From the cell containing the given text, extract its center point as (x, y) coordinate. 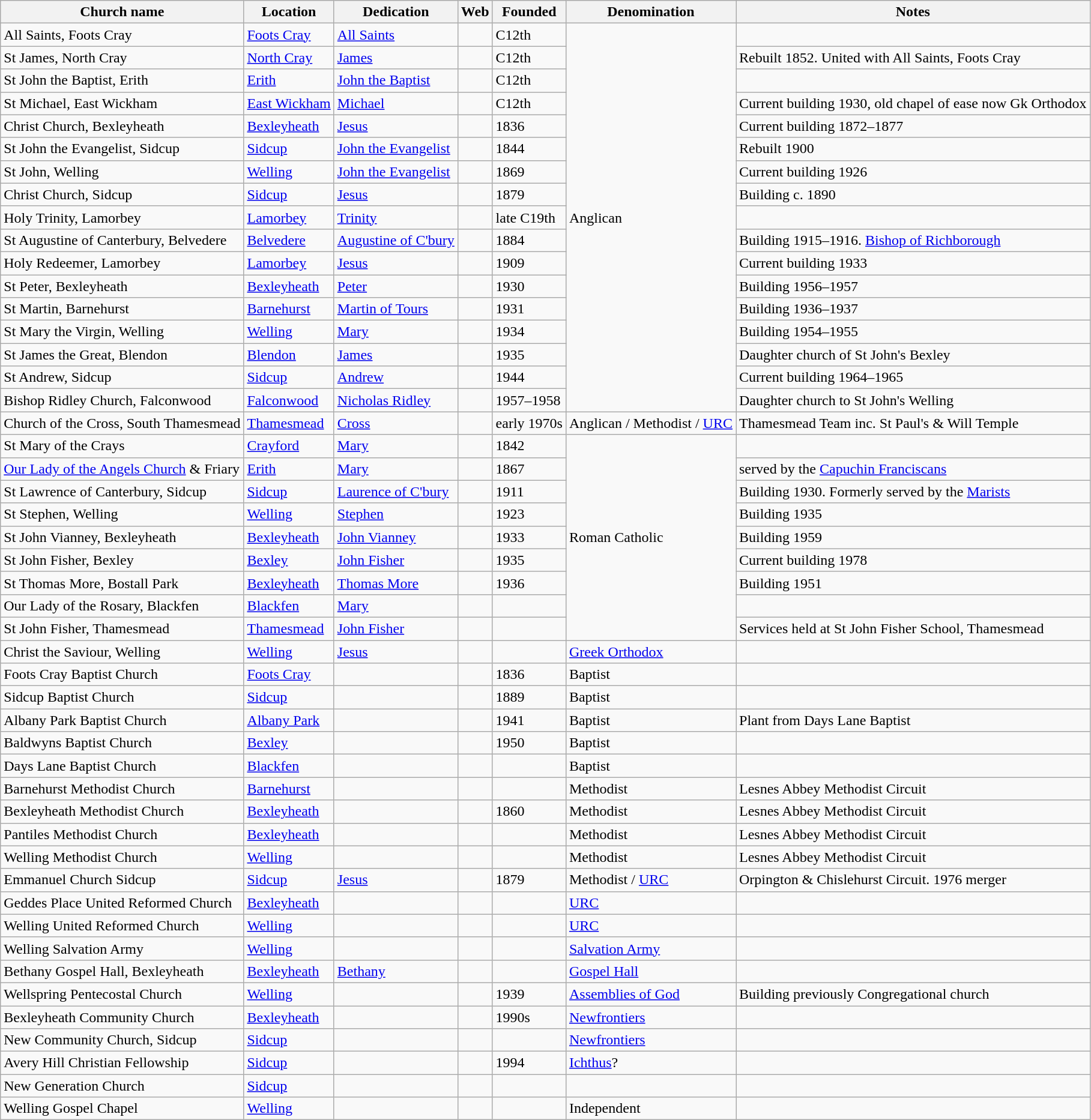
1957–1958 (529, 400)
Holy Redeemer, Lamorbey (122, 263)
Orpington & Chislehurst Circuit. 1976 merger (913, 880)
Web (475, 12)
Daughter church of St John's Bexley (913, 355)
Thomas More (396, 583)
1990s (529, 1017)
Location (289, 12)
Building 1959 (913, 537)
1931 (529, 309)
Sidcup Baptist Church (122, 697)
Stephen (396, 514)
1842 (529, 446)
Baldwyns Baptist Church (122, 743)
Founded (529, 12)
John the Baptist (396, 80)
St Martin, Barnehurst (122, 309)
Albany Park Baptist Church (122, 720)
St Lawrence of Canterbury, Sidcup (122, 492)
Augustine of C'bury (396, 240)
1939 (529, 994)
Belvedere (289, 240)
Rebuilt 1900 (913, 149)
Building 1951 (913, 583)
St John Vianney, Bexleyheath (122, 537)
1994 (529, 1063)
Blendon (289, 355)
Plant from Days Lane Baptist (913, 720)
East Wickham (289, 103)
Our Lady of the Rosary, Blackfen (122, 606)
Gospel Hall (651, 971)
Welling Salvation Army (122, 948)
St Andrew, Sidcup (122, 378)
Bishop Ridley Church, Falconwood (122, 400)
St Thomas More, Bostall Park (122, 583)
Building 1956–1957 (913, 286)
1930 (529, 286)
Christ the Saviour, Welling (122, 651)
St Peter, Bexleyheath (122, 286)
Building previously Congregational church (913, 994)
John Vianney (396, 537)
1844 (529, 149)
Current building 1872–1877 (913, 126)
Welling United Reformed Church (122, 926)
St John Fisher, Thamesmead (122, 628)
St Mary of the Crays (122, 446)
Foots Cray Baptist Church (122, 675)
1909 (529, 263)
St John, Welling (122, 172)
Trinity (396, 217)
1934 (529, 332)
Current building 1978 (913, 560)
St John the Baptist, Erith (122, 80)
1950 (529, 743)
Notes (913, 12)
Building 1936–1937 (913, 309)
Roman Catholic (651, 538)
Barnehurst Methodist Church (122, 789)
Emmanuel Church Sidcup (122, 880)
1911 (529, 492)
Church of the Cross, South Thamesmead (122, 423)
Welling Gospel Chapel (122, 1109)
Building 1954–1955 (913, 332)
Rebuilt 1852. United with All Saints, Foots Cray (913, 58)
Cross (396, 423)
Independent (651, 1109)
St James, North Cray (122, 58)
Bexleyheath Methodist Church (122, 811)
Nicholas Ridley (396, 400)
Current building 1964–1965 (913, 378)
St James the Great, Blendon (122, 355)
Denomination (651, 12)
Methodist / URC (651, 880)
Dedication (396, 12)
Albany Park (289, 720)
St John Fisher, Bexley (122, 560)
Assemblies of God (651, 994)
1923 (529, 514)
Current building 1930, old chapel of ease now Gk Orthodox (913, 103)
Christ Church, Sidcup (122, 194)
Anglican / Methodist / URC (651, 423)
Peter (396, 286)
Crayford (289, 446)
1889 (529, 697)
New Community Church, Sidcup (122, 1040)
Greek Orthodox (651, 651)
Christ Church, Bexleyheath (122, 126)
Anglican (651, 217)
Pantiles Methodist Church (122, 834)
Welling Methodist Church (122, 857)
North Cray (289, 58)
early 1970s (529, 423)
Days Lane Baptist Church (122, 766)
St Mary the Virgin, Welling (122, 332)
Current building 1926 (913, 172)
served by the Capuchin Franciscans (913, 469)
1884 (529, 240)
Bexleyheath Community Church (122, 1017)
1941 (529, 720)
Avery Hill Christian Fellowship (122, 1063)
All Saints (396, 35)
St Augustine of Canterbury, Belvedere (122, 240)
Holy Trinity, Lamorbey (122, 217)
Building 1935 (913, 514)
Building c. 1890 (913, 194)
1867 (529, 469)
Salvation Army (651, 948)
Building 1930. Formerly served by the Marists (913, 492)
Laurence of C'bury (396, 492)
Building 1915–1916. Bishop of Richborough (913, 240)
1936 (529, 583)
1933 (529, 537)
New Generation Church (122, 1086)
late C19th (529, 217)
Our Lady of the Angels Church & Friary (122, 469)
Bethany Gospel Hall, Bexleyheath (122, 971)
Church name (122, 12)
1860 (529, 811)
Ichthus? (651, 1063)
Martin of Tours (396, 309)
Andrew (396, 378)
St Michael, East Wickham (122, 103)
Wellspring Pentecostal Church (122, 994)
Current building 1933 (913, 263)
Thamesmead Team inc. St Paul's & Will Temple (913, 423)
Daughter church to St John's Welling (913, 400)
1869 (529, 172)
Services held at St John Fisher School, Thamesmead (913, 628)
St John the Evangelist, Sidcup (122, 149)
Michael (396, 103)
Bethany (396, 971)
St Stephen, Welling (122, 514)
1944 (529, 378)
Geddes Place United Reformed Church (122, 903)
All Saints, Foots Cray (122, 35)
Falconwood (289, 400)
